Return the (x, y) coordinate for the center point of the cell that contains the specified text.  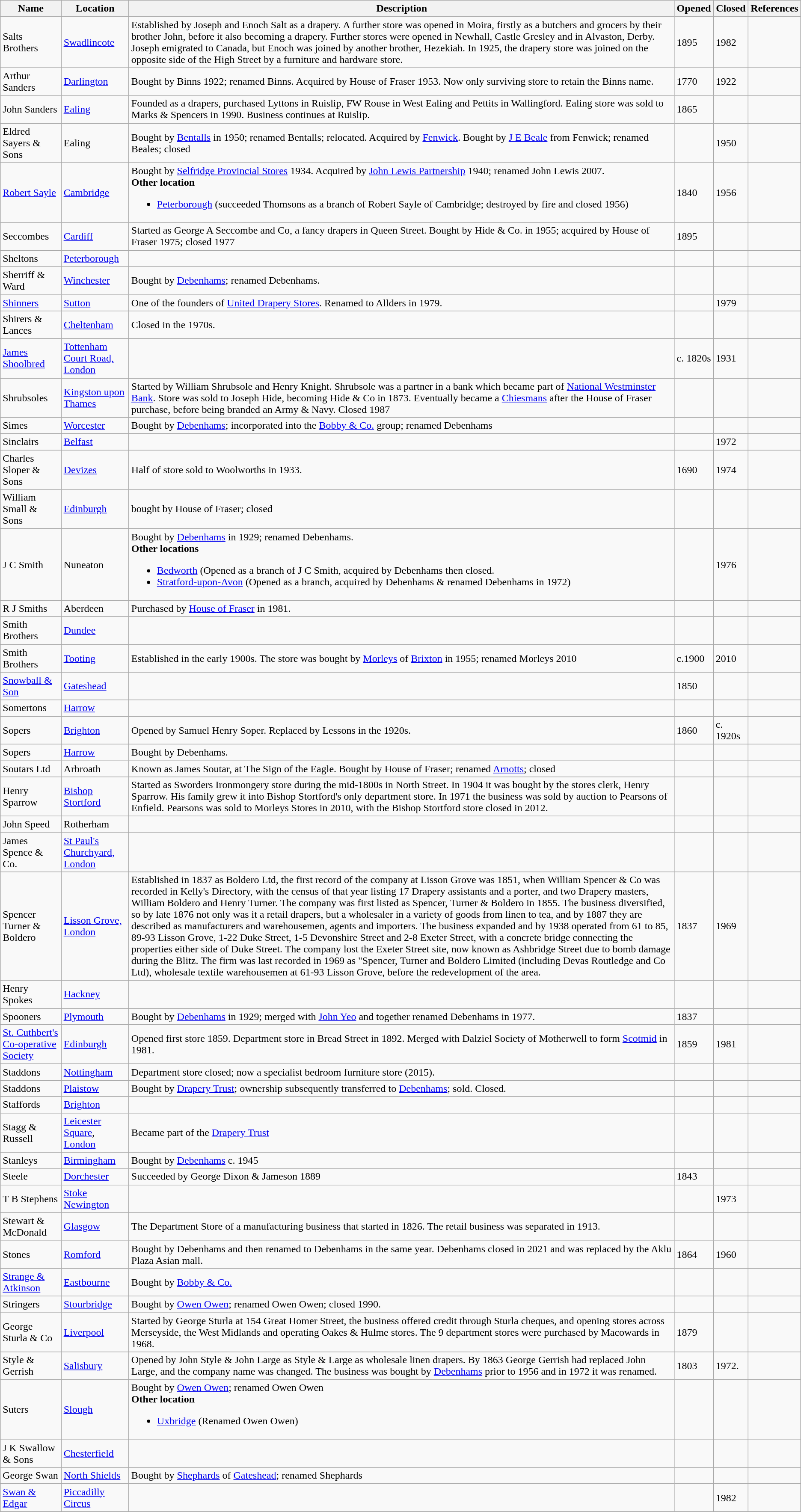
Cardiff (95, 236)
Lisson Grove, London (95, 926)
Half of store sold to Woolworths in 1933. (401, 470)
1950 (731, 143)
One of the founders of United Drapery Stores. Renamed to Allders in 1979. (401, 302)
James Shoolbred (31, 358)
Kingston upon Thames (95, 398)
Bishop Stortford (95, 796)
Swadlincote (95, 42)
Somertons (31, 708)
Peterborough (95, 258)
Succeeded by George Dixon & Jameson 1889 (401, 1177)
Aberdeen (95, 608)
Glasgow (95, 1226)
Salts Brothers (31, 42)
Stanleys (31, 1160)
Gateshead (95, 686)
The Department Store of a manufacturing business that started in 1826. The retail business was separated in 1913. (401, 1226)
Devizes (95, 470)
Belfast (95, 442)
T B Stephens (31, 1199)
Bought by Binns 1922; renamed Binns. Acquired by House of Fraser 1953. Now only surviving store to retain the Binns name. (401, 81)
Bought by Bobby & Co. (401, 1282)
Henry Sparrow (31, 796)
George Swan (31, 1476)
Leicester Square, London (95, 1133)
North Shields (95, 1476)
Soutars Ltd (31, 768)
c. 1820s (694, 358)
Purchased by House of Fraser in 1981. (401, 608)
Dorchester (95, 1177)
1879 (694, 1332)
1974 (731, 470)
St. Cuthbert's Co-operative Society (31, 1044)
Department store closed; now a specialist bedroom furniture store (2015). (401, 1072)
Cheltenham (95, 324)
Shrubsoles (31, 398)
Seccombes (31, 236)
Worcester (95, 426)
Style & Gerrish (31, 1366)
Tottenham Court Road, London (95, 358)
St Paul's Churchyard, London (95, 852)
Cambridge (95, 193)
Simes (31, 426)
1981 (731, 1044)
Opened by Samuel Henry Soper. Replaced by Lessons in the 1920s. (401, 730)
bought by House of Fraser; closed (401, 509)
Shirers & Lances (31, 324)
Location (95, 9)
Closed (731, 9)
Bought by Shephards of Gateshead; renamed Shephards (401, 1476)
Sutton (95, 302)
1972. (731, 1366)
1976 (731, 565)
Opened first store 1859. Department store in Bread Street in 1892. Merged with Dalziel Society of Motherwell to form Scotmid in 1981. (401, 1044)
Stagg & Russell (31, 1133)
Arthur Sanders (31, 81)
Rotherham (95, 824)
Piccadilly Circus (95, 1497)
Nuneaton (95, 565)
Bought by Owen Owen; renamed Owen OwenOther locationUxbridge (Renamed Owen Owen) (401, 1410)
Suters (31, 1410)
Bought by Debenhams c. 1945 (401, 1160)
Bought by Debenhams in 1929; merged with John Yeo and together renamed Debenhams in 1977. (401, 1017)
Bought by Debenhams. (401, 752)
Liverpool (95, 1332)
Steele (31, 1177)
c.1900 (694, 658)
1922 (731, 81)
Sherriff & Ward (31, 281)
Salisbury (95, 1366)
Staffords (31, 1105)
Robert Sayle (31, 193)
R J Smiths (31, 608)
1850 (694, 686)
Romford (95, 1254)
1859 (694, 1044)
Stones (31, 1254)
Bought by Debenhams; renamed Debenhams. (401, 281)
c. 1920s (731, 730)
Known as James Soutar, at The Sign of the Eagle. Bought by House of Fraser; renamed Arnotts; closed (401, 768)
1960 (731, 1254)
Bought by Debenhams and then renamed to Debenhams in the same year. Debenhams closed in 2021 and was replaced by the Aklu Plaza Asian mall. (401, 1254)
Eastbourne (95, 1282)
1843 (694, 1177)
Snowball & Son (31, 686)
Dundee (95, 631)
Darlington (95, 81)
Bought by Debenhams; incorporated into the Bobby & Co. group; renamed Debenhams (401, 426)
Henry Spokes (31, 994)
Description (401, 9)
1690 (694, 470)
1803 (694, 1366)
Shinners (31, 302)
Bought by Bentalls in 1950; renamed Bentalls; relocated. Acquired by Fenwick. Bought by J E Beale from Fenwick; renamed Beales; closed (401, 143)
Bought by Drapery Trust; ownership subsequently transferred to Debenhams; sold. Closed. (401, 1088)
Started as George A Seccombe and Co, a fancy drapers in Queen Street. Bought by Hide & Co. in 1955; acquired by House of Fraser 1975; closed 1977 (401, 236)
1860 (694, 730)
1969 (731, 926)
Closed in the 1970s. (401, 324)
Charles Sloper & Sons (31, 470)
J K Swallow & Sons (31, 1454)
Bought by Owen Owen; renamed Owen Owen; closed 1990. (401, 1304)
Arbroath (95, 768)
John Sanders (31, 110)
Plaistow (95, 1088)
Stringers (31, 1304)
Hackney (95, 994)
Stourbridge (95, 1304)
1956 (731, 193)
James Spence & Co. (31, 852)
Became part of the Drapery Trust (401, 1133)
1840 (694, 193)
1979 (731, 302)
Established in the early 1900s. The store was bought by Morleys of Brixton in 1955; renamed Morleys 2010 (401, 658)
Sinclairs (31, 442)
John Speed (31, 824)
William Small & Sons (31, 509)
1972 (731, 442)
Slough (95, 1410)
2010 (731, 658)
Spencer Turner & Boldero (31, 926)
Stoke Newington (95, 1199)
Birmingham (95, 1160)
1973 (731, 1199)
Opened (694, 9)
Plymouth (95, 1017)
1931 (731, 358)
Stewart & McDonald (31, 1226)
1770 (694, 81)
Sheltons (31, 258)
J C Smith (31, 565)
Strange & Atkinson (31, 1282)
Name (31, 9)
Eldred Sayers & Sons (31, 143)
Chesterfield (95, 1454)
Swan & Edgar (31, 1497)
Winchester (95, 281)
Nottingham (95, 1072)
1864 (694, 1254)
1865 (694, 110)
References (774, 9)
Spooners (31, 1017)
Tooting (95, 658)
George Sturla & Co (31, 1332)
